Find where the given text appears and provide that cell's center as [X, Y] coordinate. 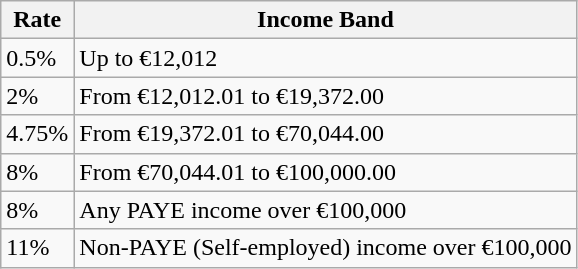
Income Band [326, 20]
0.5% [38, 58]
2% [38, 96]
11% [38, 248]
From €12,012.01 to €19,372.00 [326, 96]
Any PAYE income over €100,000 [326, 210]
Up to €12,012 [326, 58]
Rate [38, 20]
From €70,044.01 to €100,000.00 [326, 172]
4.75% [38, 134]
Non-PAYE (Self-employed) income over €100,000 [326, 248]
From €19,372.01 to €70,044.00 [326, 134]
